Return the [x, y] coordinate for the center point of the cell that contains the specified text.  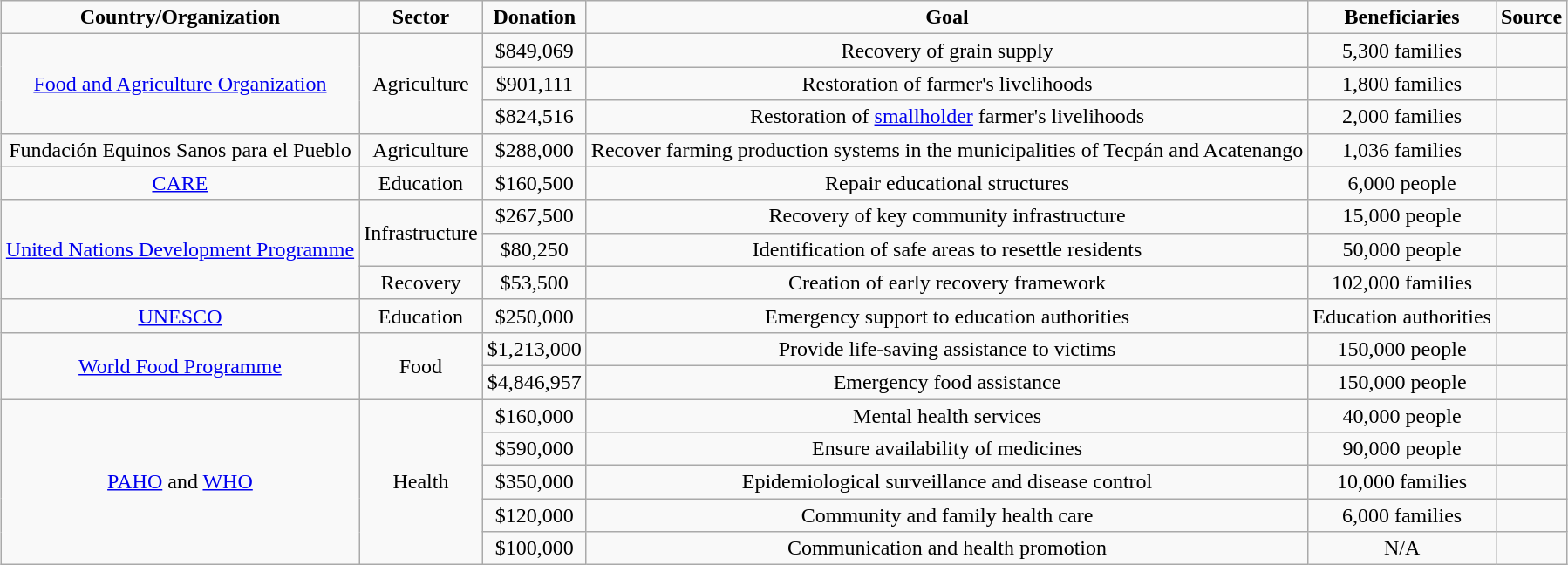
5,300 families [1402, 51]
Repair educational structures [947, 183]
102,000 families [1402, 282]
Food and Agriculture Organization [180, 84]
World Food Programme [180, 365]
Infrastructure [421, 233]
Country/Organization [180, 17]
6,000 people [1402, 183]
Mental health services [947, 416]
CARE [180, 183]
PAHO and WHO [180, 482]
Epidemiological surveillance and disease control [947, 482]
Donation [534, 17]
10,000 families [1402, 482]
$350,000 [534, 482]
6,000 families [1402, 515]
15,000 people [1402, 216]
Identification of safe areas to resettle residents [947, 249]
Restoration of farmer's livelihoods [947, 84]
40,000 people [1402, 416]
Recovery of key community infrastructure [947, 216]
Creation of early recovery framework [947, 282]
$160,000 [534, 416]
Education authorities [1402, 316]
Recovery of grain supply [947, 51]
United Nations Development Programme [180, 249]
$288,000 [534, 150]
Community and family health care [947, 515]
N/A [1402, 548]
Goal [947, 17]
$824,516 [534, 117]
$120,000 [534, 515]
$80,250 [534, 249]
Communication and health promotion [947, 548]
$901,111 [534, 84]
UNESCO [180, 316]
$267,500 [534, 216]
Emergency food assistance [947, 382]
1,800 families [1402, 84]
50,000 people [1402, 249]
$100,000 [534, 548]
Restoration of smallholder farmer's livelihoods [947, 117]
Food [421, 365]
Recovery [421, 282]
Provide life-saving assistance to victims [947, 349]
$160,500 [534, 183]
90,000 people [1402, 449]
$250,000 [534, 316]
Sector [421, 17]
$4,846,957 [534, 382]
Fundación Equinos Sanos para el Pueblo [180, 150]
Health [421, 482]
$53,500 [534, 282]
$849,069 [534, 51]
$1,213,000 [534, 349]
Beneficiaries [1402, 17]
1,036 families [1402, 150]
2,000 families [1402, 117]
Recover farming production systems in the municipalities of Tecpán and Acatenango [947, 150]
$590,000 [534, 449]
Ensure availability of medicines [947, 449]
Emergency support to education authorities [947, 316]
Source [1531, 17]
